Return [x, y] of the center of cell containing provided text 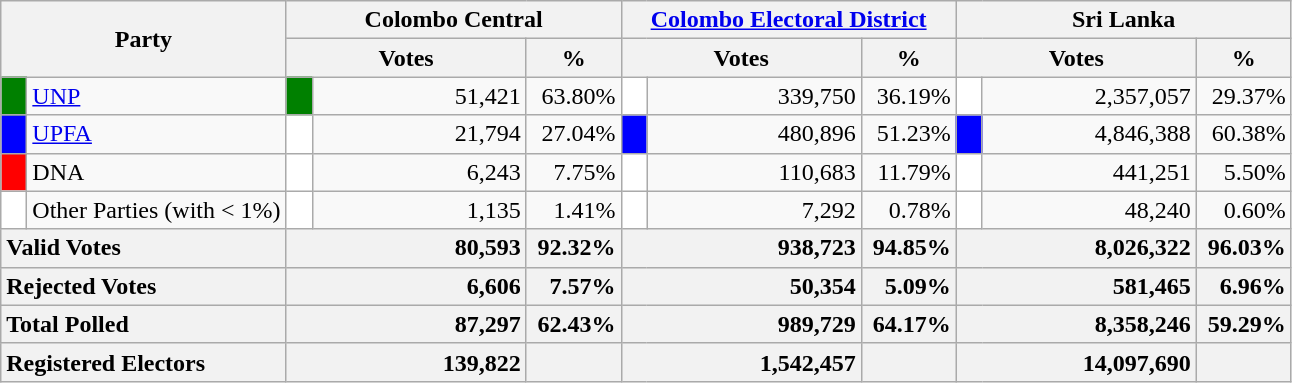
6.96% [1244, 286]
50,354 [741, 286]
UNP [156, 96]
48,240 [1089, 210]
0.60% [1244, 210]
1.41% [574, 210]
7.57% [574, 286]
96.03% [1244, 248]
441,251 [1089, 172]
581,465 [1076, 286]
Colombo Electoral District [788, 20]
14,097,690 [1076, 362]
60.38% [1244, 134]
80,593 [406, 248]
Colombo Central [454, 20]
2,357,057 [1089, 96]
7,292 [754, 210]
480,896 [754, 134]
51,421 [419, 96]
5.50% [1244, 172]
4,846,388 [1089, 134]
989,729 [741, 324]
27.04% [574, 134]
7.75% [574, 172]
110,683 [754, 172]
6,606 [406, 286]
139,822 [406, 362]
29.37% [1244, 96]
64.17% [908, 324]
DNA [156, 172]
92.32% [574, 248]
87,297 [406, 324]
11.79% [908, 172]
0.78% [908, 210]
63.80% [574, 96]
1,542,457 [741, 362]
Sri Lanka [1124, 20]
1,135 [419, 210]
UPFA [156, 134]
Party [144, 39]
Valid Votes [144, 248]
5.09% [908, 286]
6,243 [419, 172]
8,358,246 [1076, 324]
59.29% [1244, 324]
Total Polled [144, 324]
339,750 [754, 96]
Registered Electors [144, 362]
21,794 [419, 134]
36.19% [908, 96]
Other Parties (with < 1%) [156, 210]
938,723 [741, 248]
51.23% [908, 134]
8,026,322 [1076, 248]
94.85% [908, 248]
62.43% [574, 324]
Rejected Votes [144, 286]
